Detect which cell encompasses the target text, then output its [X, Y] center coordinate. 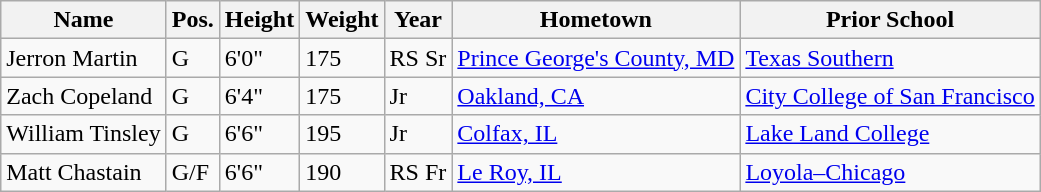
Loyola–Chicago [890, 172]
Colfax, IL [596, 134]
City College of San Francisco [890, 96]
Le Roy, IL [596, 172]
Lake Land College [890, 134]
Jerron Martin [84, 58]
Oakland, CA [596, 96]
Pos. [192, 20]
6'0" [259, 58]
Matt Chastain [84, 172]
Weight [342, 20]
RS Fr [418, 172]
Prince George's County, MD [596, 58]
G/F [192, 172]
Zach Copeland [84, 96]
190 [342, 172]
6'4" [259, 96]
Prior School [890, 20]
Height [259, 20]
Texas Southern [890, 58]
195 [342, 134]
Year [418, 20]
Hometown [596, 20]
RS Sr [418, 58]
Name [84, 20]
William Tinsley [84, 134]
